Provide the [X, Y] coordinate of the cell's center where the given text is located.  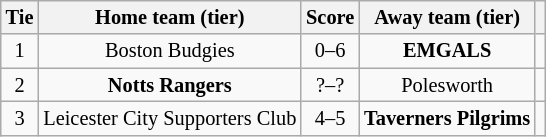
4–5 [330, 118]
Away team (tier) [447, 17]
3 [20, 118]
Home team (tier) [170, 17]
?–? [330, 85]
Polesworth [447, 85]
Boston Budgies [170, 51]
Notts Rangers [170, 85]
Score [330, 17]
Taverners Pilgrims [447, 118]
1 [20, 51]
Tie [20, 17]
Leicester City Supporters Club [170, 118]
EMGALS [447, 51]
0–6 [330, 51]
2 [20, 85]
